Extract the [x, y] coordinate from the center of the cell holding the provided text.  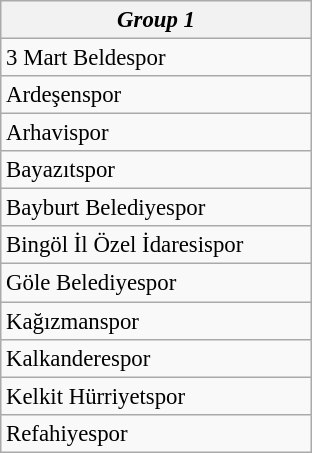
Göle Belediyespor [156, 283]
Kağızmanspor [156, 321]
Bayazıtspor [156, 170]
Arhavispor [156, 133]
Kelkit Hürriyetspor [156, 396]
Kalkanderespor [156, 358]
Ardeşenspor [156, 95]
Group 1 [156, 20]
3 Mart Beldespor [156, 58]
Refahiyespor [156, 433]
Bingöl İl Özel İdaresispor [156, 245]
Bayburt Belediyespor [156, 208]
